Pinpoint the cell where the given text exists, returning its [X, Y] midpoint coordinate. 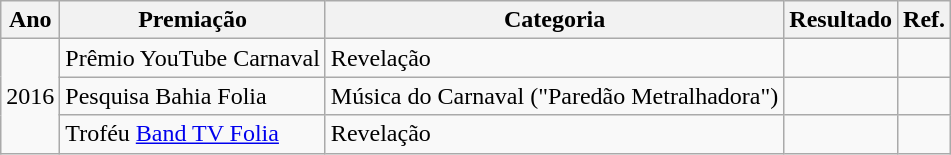
Resultado [841, 20]
Música do Carnaval ("Paredão Metralhadora") [554, 96]
Pesquisa Bahia Folia [193, 96]
Troféu Band TV Folia [193, 134]
Categoria [554, 20]
Ano [30, 20]
Prêmio YouTube Carnaval [193, 58]
Ref. [924, 20]
Premiação [193, 20]
2016 [30, 96]
